Provide the [X, Y] coordinate of the cell's center where the given text is located.  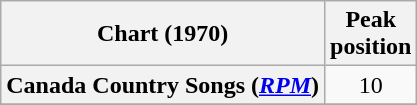
Peak position [371, 34]
Canada Country Songs (RPM) [163, 85]
10 [371, 85]
Chart (1970) [163, 34]
